Find where the given text appears and provide that cell's center as (x, y) coordinate. 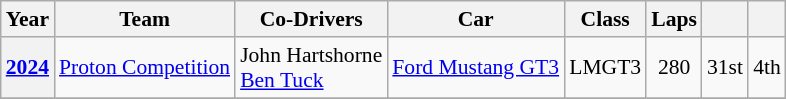
31st (725, 68)
LMGT3 (605, 68)
Co-Drivers (311, 19)
Laps (674, 19)
Proton Competition (144, 68)
4th (767, 68)
Year (28, 19)
Class (605, 19)
2024 (28, 68)
Ford Mustang GT3 (476, 68)
John Hartshorne Ben Tuck (311, 68)
280 (674, 68)
Team (144, 19)
Car (476, 19)
